Pinpoint the cell where the given text exists, returning its (x, y) midpoint coordinate. 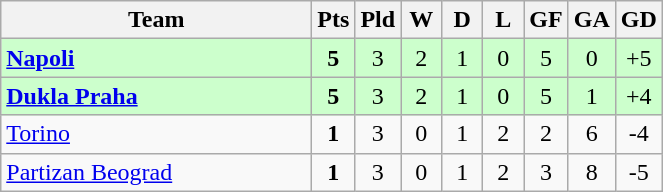
6 (592, 134)
Pts (334, 20)
-4 (638, 134)
Torino (156, 134)
Pld (378, 20)
GF (546, 20)
+5 (638, 58)
8 (592, 172)
-5 (638, 172)
L (504, 20)
Partizan Beograd (156, 172)
D (462, 20)
Napoli (156, 58)
Team (156, 20)
GA (592, 20)
Dukla Praha (156, 96)
W (422, 20)
GD (638, 20)
+4 (638, 96)
